Determine the (X, Y) coordinate at the center of the cell enclosing the given text.  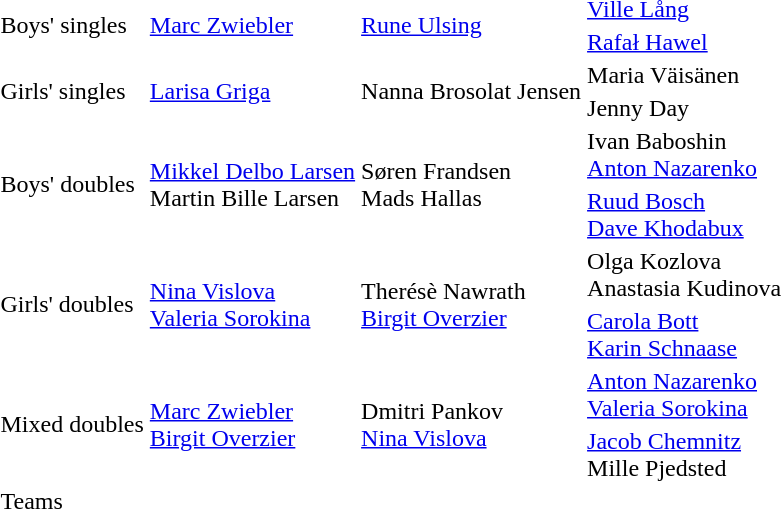
Larisa Griga (252, 92)
Marc Zwiebler Birgit Overzier (252, 424)
Therésè Nawrath Birgit Overzier (472, 304)
Dmitri Pankov Nina Vislova (472, 424)
Søren Frandsen Mads Hallas (472, 184)
Nina Vislova Valeria Sorokina (252, 304)
Nanna Brosolat Jensen (472, 92)
Mikkel Delbo Larsen Martin Bille Larsen (252, 184)
